Identify which cell holds the provided text, then report its [X, Y] central coordinate. 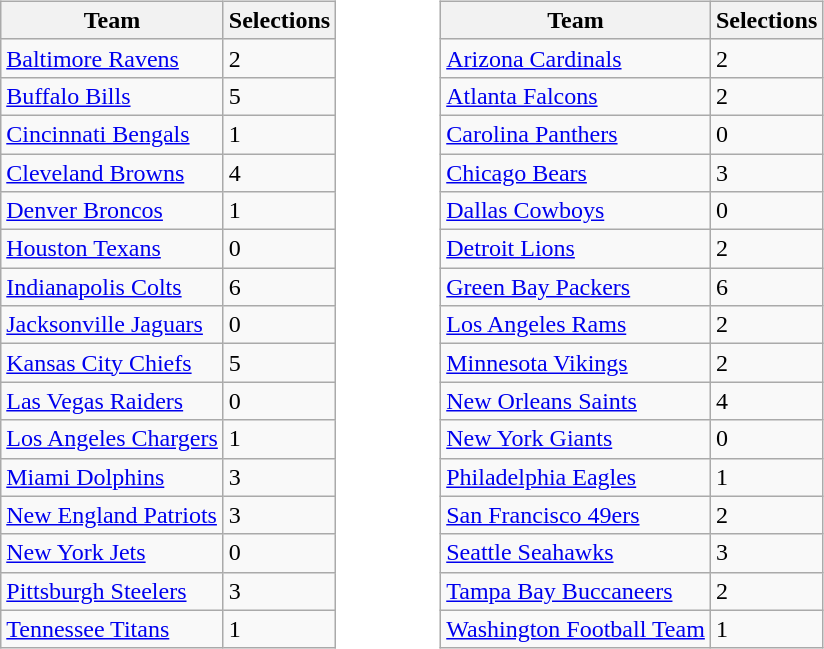
Baltimore Ravens [112, 58]
New England Patriots [112, 515]
Seattle Seahawks [576, 553]
Dallas Cowboys [576, 211]
Kansas City Chiefs [112, 363]
Philadelphia Eagles [576, 477]
New York Jets [112, 553]
New York Giants [576, 439]
Indianapolis Colts [112, 287]
Chicago Bears [576, 173]
Detroit Lions [576, 249]
Los Angeles Rams [576, 325]
Buffalo Bills [112, 96]
Washington Football Team [576, 629]
Cleveland Browns [112, 173]
Cincinnati Bengals [112, 134]
Pittsburgh Steelers [112, 591]
San Francisco 49ers [576, 515]
Tennessee Titans [112, 629]
New Orleans Saints [576, 401]
Miami Dolphins [112, 477]
Minnesota Vikings [576, 363]
Las Vegas Raiders [112, 401]
Jacksonville Jaguars [112, 325]
Atlanta Falcons [576, 96]
Carolina Panthers [576, 134]
Los Angeles Chargers [112, 439]
Denver Broncos [112, 211]
Tampa Bay Buccaneers [576, 591]
Arizona Cardinals [576, 58]
Green Bay Packers [576, 287]
Houston Texans [112, 249]
